Return the [x, y] coordinate for the center point of the cell that contains the specified text.  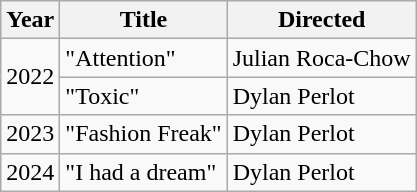
2023 [30, 134]
Year [30, 20]
"Fashion Freak" [144, 134]
2022 [30, 77]
"I had a dream" [144, 172]
Julian Roca-Chow [322, 58]
"Toxic" [144, 96]
2024 [30, 172]
Directed [322, 20]
Title [144, 20]
"Attention" [144, 58]
